Search for the cell housing the specified text and yield its [X, Y] center coordinate. 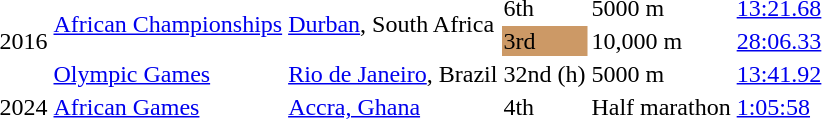
Rio de Janeiro, Brazil [393, 74]
Olympic Games [168, 74]
10,000 m [661, 41]
3rd [544, 41]
5000 m [661, 74]
32nd (h) [544, 74]
